Detect which cell encompasses the target text, then output its (x, y) center coordinate. 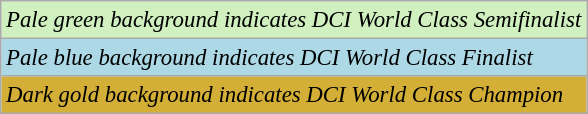
Dark gold background indicates DCI World Class Champion (294, 95)
Pale green background indicates DCI World Class Semifinalist (294, 20)
Pale blue background indicates DCI World Class Finalist (294, 58)
